Return (x, y) of the center of cell containing provided text 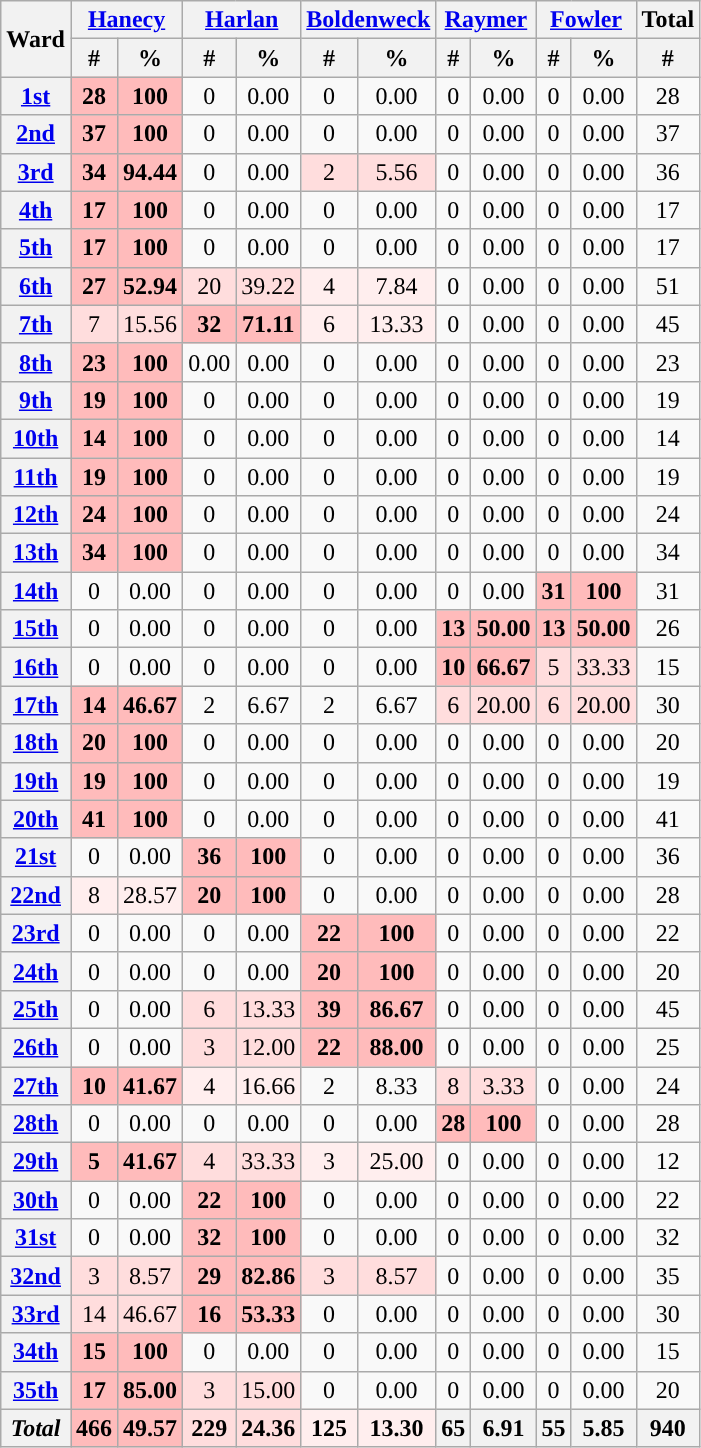
16th (36, 667)
20th (36, 819)
17th (36, 705)
940 (668, 1428)
13th (36, 553)
5.56 (396, 172)
Hanecy (126, 20)
22nd (36, 895)
19th (36, 781)
10th (36, 438)
27th (36, 1085)
15th (36, 629)
Raymer (486, 20)
1st (36, 96)
4th (36, 210)
49.57 (150, 1428)
24.36 (268, 1428)
21st (36, 857)
8th (36, 362)
24th (36, 971)
7.84 (396, 286)
88.00 (396, 1047)
13.30 (396, 1428)
7 (94, 324)
30th (36, 1200)
26th (36, 1047)
31st (36, 1238)
33rd (36, 1314)
35th (36, 1390)
125 (330, 1428)
8.33 (396, 1085)
32nd (36, 1276)
12th (36, 515)
16 (210, 1314)
86.67 (396, 1009)
Ward (36, 39)
27 (94, 286)
16.66 (268, 1085)
39 (330, 1009)
3rd (36, 172)
82.86 (268, 1276)
Harlan (242, 20)
51 (668, 286)
23rd (36, 933)
466 (94, 1428)
11th (36, 477)
229 (210, 1428)
29 (210, 1276)
2nd (36, 134)
3.33 (504, 1085)
9th (36, 400)
94.44 (150, 172)
29th (36, 1162)
15.56 (150, 324)
35 (668, 1276)
7th (36, 324)
52.94 (150, 286)
28.57 (150, 895)
5.85 (604, 1428)
5th (36, 248)
34th (36, 1352)
28th (36, 1124)
25 (668, 1047)
12.00 (268, 1047)
Fowler (586, 20)
71.11 (268, 324)
65 (454, 1428)
26 (668, 629)
53.33 (268, 1314)
25th (36, 1009)
15.00 (268, 1390)
Boldenweck (368, 20)
6th (36, 286)
39.22 (268, 286)
25.00 (396, 1162)
55 (554, 1428)
14th (36, 591)
12 (668, 1162)
66.67 (504, 667)
6.91 (504, 1428)
18th (36, 743)
85.00 (150, 1390)
